Pinpoint the cell where the given text exists, returning its [X, Y] midpoint coordinate. 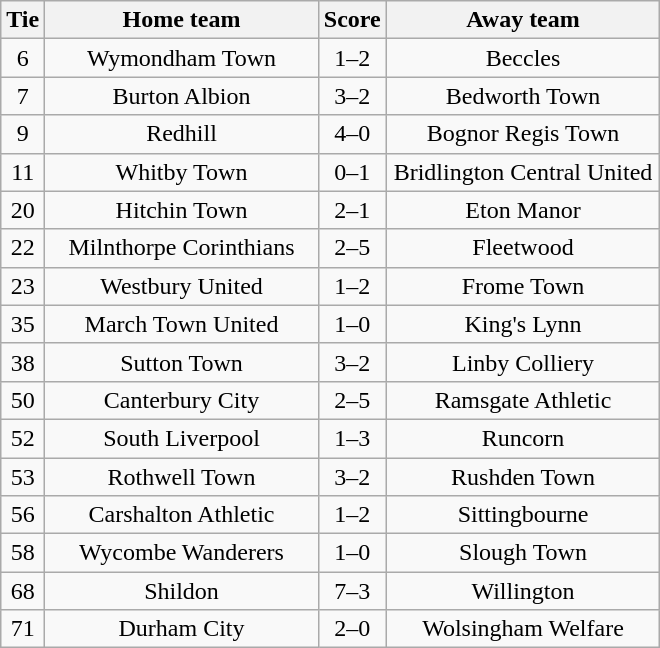
Whitby Town [182, 172]
1–3 [352, 438]
Carshalton Athletic [182, 515]
Redhill [182, 134]
March Town United [182, 324]
50 [23, 400]
Home team [182, 20]
Shildon [182, 591]
Eton Manor [523, 210]
Away team [523, 20]
South Liverpool [182, 438]
9 [23, 134]
Canterbury City [182, 400]
Durham City [182, 629]
56 [23, 515]
20 [23, 210]
Milnthorpe Corinthians [182, 248]
71 [23, 629]
38 [23, 362]
58 [23, 553]
52 [23, 438]
23 [23, 286]
Beccles [523, 58]
Wolsingham Welfare [523, 629]
22 [23, 248]
Sutton Town [182, 362]
Tie [23, 20]
Hitchin Town [182, 210]
Linby Colliery [523, 362]
Rushden Town [523, 477]
0–1 [352, 172]
2–0 [352, 629]
Burton Albion [182, 96]
7 [23, 96]
Wycombe Wanderers [182, 553]
35 [23, 324]
Bedworth Town [523, 96]
Score [352, 20]
Ramsgate Athletic [523, 400]
Wymondham Town [182, 58]
Westbury United [182, 286]
11 [23, 172]
Willington [523, 591]
King's Lynn [523, 324]
68 [23, 591]
Bridlington Central United [523, 172]
6 [23, 58]
Bognor Regis Town [523, 134]
53 [23, 477]
Frome Town [523, 286]
7–3 [352, 591]
2–1 [352, 210]
Runcorn [523, 438]
Fleetwood [523, 248]
4–0 [352, 134]
Rothwell Town [182, 477]
Sittingbourne [523, 515]
Slough Town [523, 553]
